Locate the cell with the specified text and output its (X, Y) center coordinate. 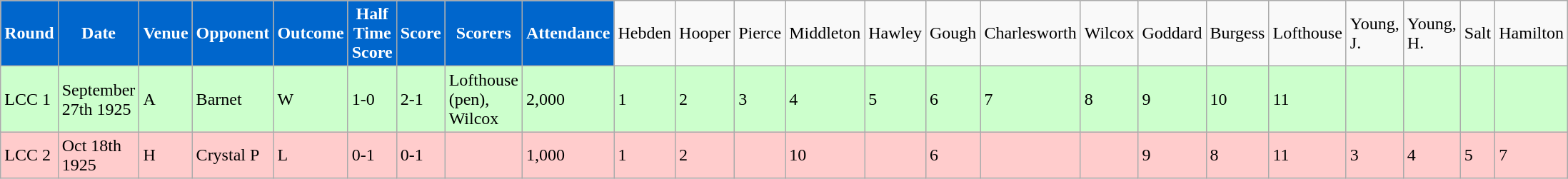
2,000 (568, 99)
Hebden (645, 34)
Attendance (568, 34)
Lofthouse (1307, 34)
Lofthouse (pen), Wilcox (483, 99)
W (311, 99)
Charlesworth (1030, 34)
Half Time Score (372, 34)
Oct 18th 1925 (99, 155)
Scorers (483, 34)
September 27th 1925 (99, 99)
LCC 1 (29, 99)
Burgess (1237, 34)
Goddard (1172, 34)
L (311, 155)
Hamilton (1532, 34)
Barnet (233, 99)
Hooper (705, 34)
Salt (1477, 34)
Venue (166, 34)
Round (29, 34)
Date (99, 34)
Hawley (895, 34)
Pierce (760, 34)
Middleton (825, 34)
A (166, 99)
Gough (953, 34)
2-1 (421, 99)
Opponent (233, 34)
Young, J. (1374, 34)
Crystal P (233, 155)
Wilcox (1110, 34)
H (166, 155)
Young, H. (1432, 34)
1,000 (568, 155)
LCC 2 (29, 155)
Outcome (311, 34)
Score (421, 34)
1-0 (372, 99)
